Search for the cell housing the specified text and yield its [x, y] center coordinate. 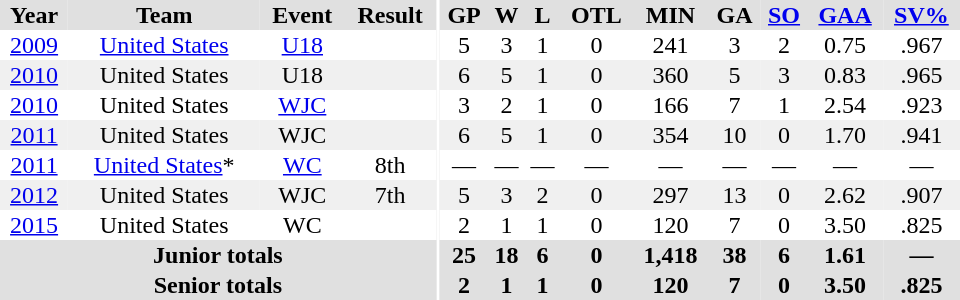
Senior totals [218, 285]
.923 [922, 105]
Team [164, 15]
Event [302, 15]
297 [670, 195]
2.54 [844, 105]
1,418 [670, 255]
GAA [844, 15]
Result [390, 15]
25 [464, 255]
.941 [922, 135]
13 [735, 195]
1.61 [844, 255]
SV% [922, 15]
166 [670, 105]
Junior totals [218, 255]
1.70 [844, 135]
8th [390, 165]
360 [670, 75]
2012 [34, 195]
2015 [34, 225]
2009 [34, 45]
2.62 [844, 195]
38 [735, 255]
GA [735, 15]
SO [784, 15]
10 [735, 135]
354 [670, 135]
241 [670, 45]
MIN [670, 15]
.967 [922, 45]
L [542, 15]
GP [464, 15]
7th [390, 195]
0.83 [844, 75]
W [506, 15]
0.75 [844, 45]
.965 [922, 75]
United States* [164, 165]
Year [34, 15]
18 [506, 255]
.907 [922, 195]
OTL [597, 15]
